Search for the cell housing the specified text and yield its [x, y] center coordinate. 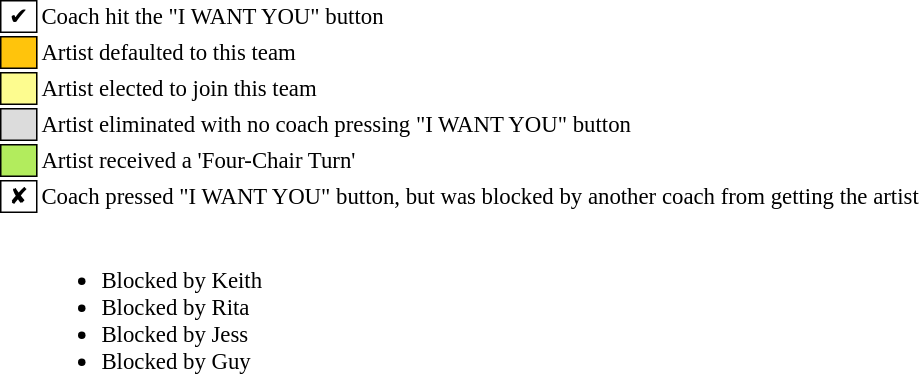
✘ [18, 196]
✔ [18, 16]
